Extract the (X, Y) coordinate from the center of the cell holding the provided text.  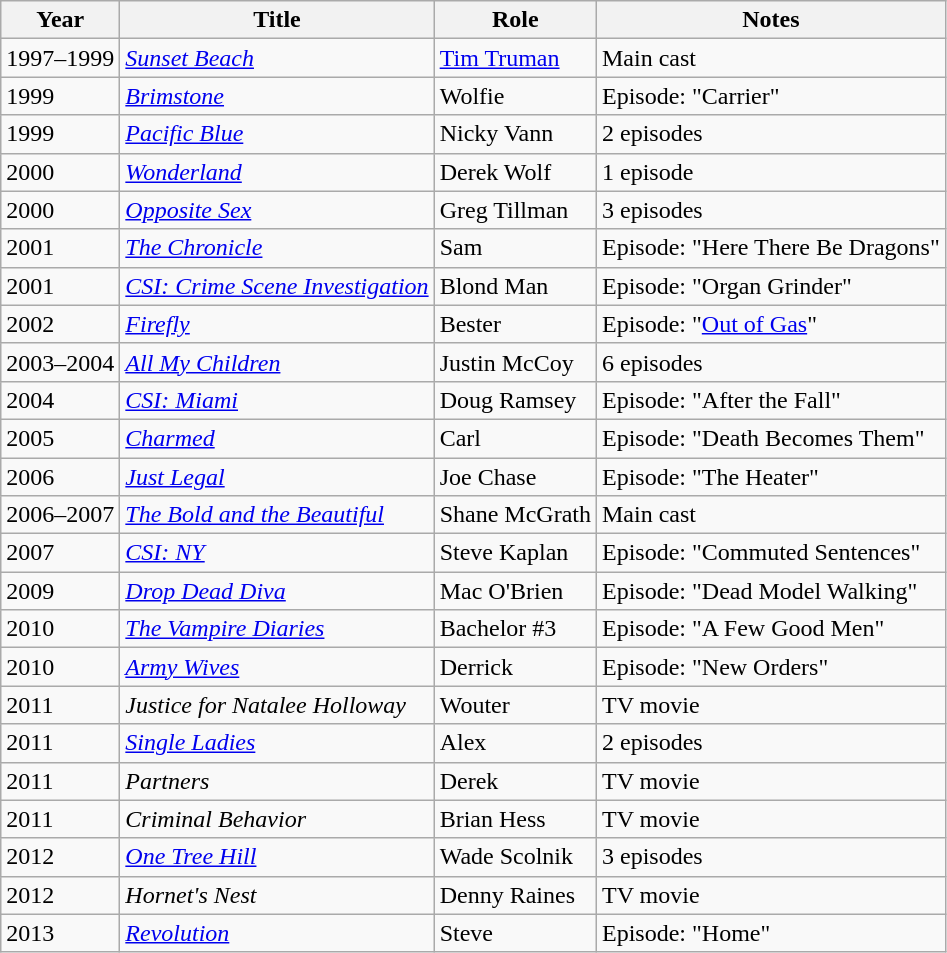
Episode: "Organ Grinder" (770, 286)
Episode: "The Heater" (770, 477)
Opposite Sex (277, 210)
Bester (515, 324)
Derek (515, 781)
Just Legal (277, 477)
Drop Dead Diva (277, 591)
Alex (515, 743)
Doug Ramsey (515, 400)
Episode: "Commuted Sentences" (770, 553)
Episode: "New Orders" (770, 667)
Episode: "A Few Good Men" (770, 629)
Title (277, 20)
Justice for Natalee Holloway (277, 705)
Episode: "Home" (770, 933)
Steve Kaplan (515, 553)
Sam (515, 248)
Single Ladies (277, 743)
Mac O'Brien (515, 591)
The Bold and the Beautiful (277, 515)
Shane McGrath (515, 515)
Firefly (277, 324)
Episode: "Carrier" (770, 96)
Steve (515, 933)
Sunset Beach (277, 58)
Pacific Blue (277, 134)
Justin McCoy (515, 362)
Episode: "Here There Be Dragons" (770, 248)
Wonderland (277, 172)
Year (60, 20)
1 episode (770, 172)
The Vampire Diaries (277, 629)
CSI: Crime Scene Investigation (277, 286)
2004 (60, 400)
The Chronicle (277, 248)
Blond Man (515, 286)
Notes (770, 20)
Revolution (277, 933)
Criminal Behavior (277, 819)
Joe Chase (515, 477)
2002 (60, 324)
Partners (277, 781)
2006 (60, 477)
2007 (60, 553)
One Tree Hill (277, 857)
Denny Raines (515, 895)
Wade Scolnik (515, 857)
Greg Tillman (515, 210)
2013 (60, 933)
CSI: NY (277, 553)
Episode: "Dead Model Walking" (770, 591)
1997–1999 (60, 58)
Derrick (515, 667)
2006–2007 (60, 515)
Episode: "Death Becomes Them" (770, 438)
Wolfie (515, 96)
Episode: "After the Fall" (770, 400)
Army Wives (277, 667)
Hornet's Nest (277, 895)
Derek Wolf (515, 172)
2005 (60, 438)
All My Children (277, 362)
Bachelor #3 (515, 629)
Tim Truman (515, 58)
CSI: Miami (277, 400)
Wouter (515, 705)
Nicky Vann (515, 134)
2003–2004 (60, 362)
Role (515, 20)
6 episodes (770, 362)
Brimstone (277, 96)
2009 (60, 591)
Episode: "Out of Gas" (770, 324)
Charmed (277, 438)
Brian Hess (515, 819)
Carl (515, 438)
